Search for the cell housing the specified text and yield its (x, y) center coordinate. 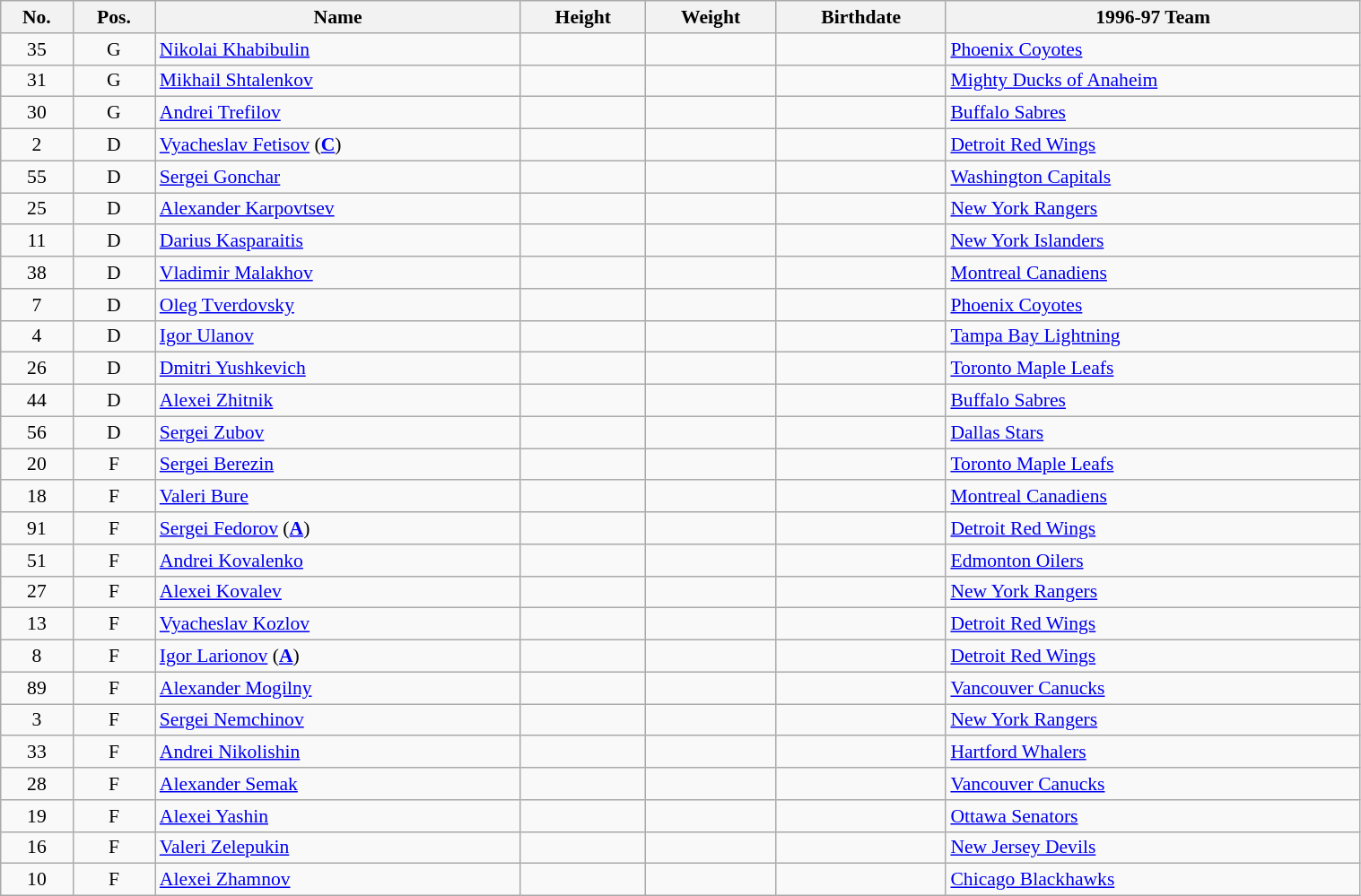
Alexei Kovalev (338, 592)
No. (37, 17)
Alexei Zhamnov (338, 880)
Oleg Tverdovsky (338, 305)
25 (37, 209)
30 (37, 113)
4 (37, 336)
Pos. (114, 17)
Mighty Ducks of Anaheim (1153, 81)
Valeri Bure (338, 497)
Sergei Zubov (338, 432)
31 (37, 81)
Alexander Mogilny (338, 688)
Alexei Yashin (338, 816)
91 (37, 528)
Vyacheslav Kozlov (338, 624)
New York Islanders (1153, 241)
Height (583, 17)
11 (37, 241)
Birthdate (861, 17)
Andrei Kovalenko (338, 561)
Alexander Semak (338, 784)
Vyacheslav Fetisov (C) (338, 145)
38 (37, 273)
56 (37, 432)
Igor Ulanov (338, 336)
Tampa Bay Lightning (1153, 336)
Andrei Nikolishin (338, 752)
Sergei Fedorov (A) (338, 528)
Edmonton Oilers (1153, 561)
Dallas Stars (1153, 432)
Weight (711, 17)
Name (338, 17)
19 (37, 816)
Vladimir Malakhov (338, 273)
Chicago Blackhawks (1153, 880)
28 (37, 784)
51 (37, 561)
Valeri Zelepukin (338, 848)
44 (37, 401)
Alexander Karpovtsev (338, 209)
Hartford Whalers (1153, 752)
Igor Larionov (A) (338, 657)
35 (37, 49)
26 (37, 369)
Sergei Berezin (338, 465)
3 (37, 720)
Sergei Gonchar (338, 177)
7 (37, 305)
16 (37, 848)
Mikhail Shtalenkov (338, 81)
Andrei Trefilov (338, 113)
27 (37, 592)
13 (37, 624)
Nikolai Khabibulin (338, 49)
55 (37, 177)
Dmitri Yushkevich (338, 369)
89 (37, 688)
Alexei Zhitnik (338, 401)
Darius Kasparaitis (338, 241)
New Jersey Devils (1153, 848)
Sergei Nemchinov (338, 720)
18 (37, 497)
10 (37, 880)
20 (37, 465)
2 (37, 145)
33 (37, 752)
Washington Capitals (1153, 177)
Ottawa Senators (1153, 816)
8 (37, 657)
1996-97 Team (1153, 17)
